Capture the cell that displays the provided text and extract its (X, Y) central coordinate. 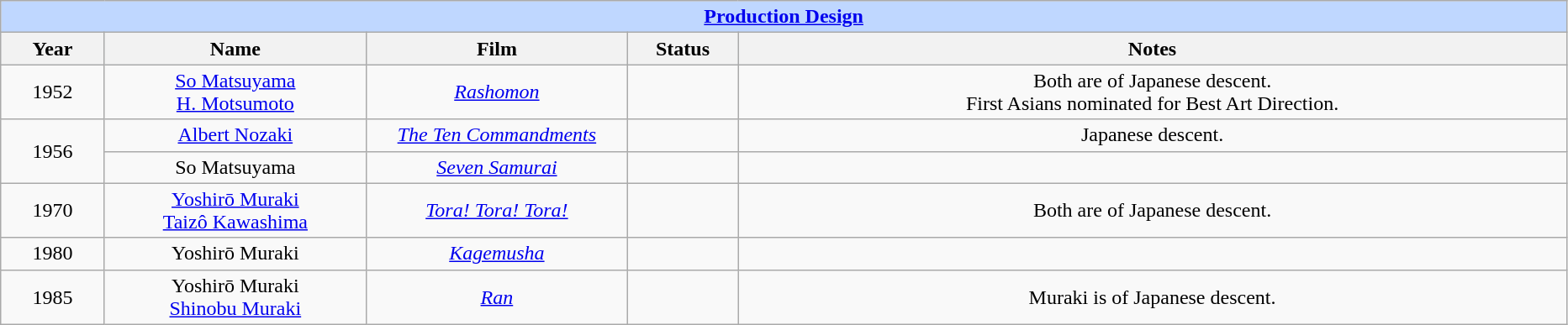
So Matsuyama (235, 167)
Yoshirō Muraki (235, 254)
Both are of Japanese descent.First Asians nominated for Best Art Direction. (1153, 92)
Film (496, 49)
So MatsuyamaH. Motsumoto (235, 92)
1952 (53, 92)
1970 (53, 210)
Rashomon (496, 92)
Albert Nozaki (235, 135)
Yoshirō MurakiTaizô Kawashima (235, 210)
1985 (53, 297)
Tora! Tora! Tora! (496, 210)
Muraki is of Japanese descent. (1153, 297)
Production Design (784, 17)
1980 (53, 254)
Both are of Japanese descent. (1153, 210)
Notes (1153, 49)
Ran (496, 297)
Year (53, 49)
Name (235, 49)
Yoshirō MurakiShinobu Muraki (235, 297)
1956 (53, 151)
Kagemusha (496, 254)
Seven Samurai (496, 167)
Japanese descent. (1153, 135)
The Ten Commandments (496, 135)
Status (683, 49)
